Return the (x, y) coordinate for the center point of the cell that contains the specified text.  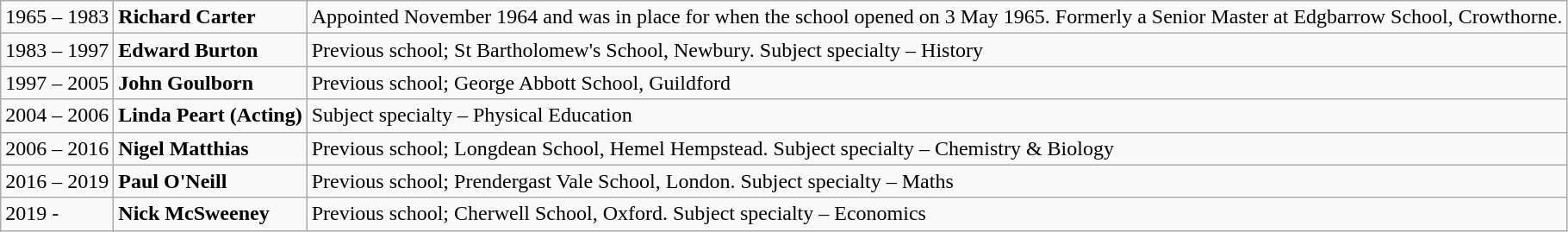
2019 - (57, 214)
Richard Carter (210, 17)
Subject specialty – Physical Education (937, 116)
1983 – 1997 (57, 50)
Nick McSweeney (210, 214)
Linda Peart (Acting) (210, 116)
Nigel Matthias (210, 148)
Paul O'Neill (210, 181)
2004 – 2006 (57, 116)
Previous school; Prendergast Vale School, London. Subject specialty – Maths (937, 181)
2006 – 2016 (57, 148)
Previous school; George Abbott School, Guildford (937, 83)
Edward Burton (210, 50)
John Goulborn (210, 83)
Previous school; Longdean School, Hemel Hempstead. Subject specialty – Chemistry & Biology (937, 148)
Appointed November 1964 and was in place for when the school opened on 3 May 1965. Formerly a Senior Master at Edgbarrow School, Crowthorne. (937, 17)
2016 – 2019 (57, 181)
Previous school; Cherwell School, Oxford. Subject specialty – Economics (937, 214)
1965 – 1983 (57, 17)
1997 – 2005 (57, 83)
Previous school; St Bartholomew's School, Newbury. Subject specialty – History (937, 50)
